Locate the cell with the specified text and output its (X, Y) center coordinate. 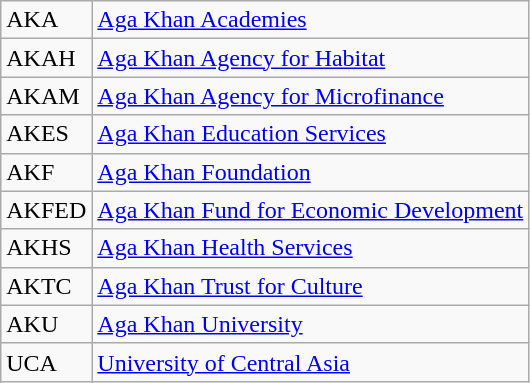
Aga Khan Trust for Culture (310, 286)
Aga Khan Foundation (310, 172)
AKU (46, 324)
Aga Khan Agency for Microfinance (310, 96)
Aga Khan Fund for Economic Development (310, 210)
AKAM (46, 96)
AKHS (46, 248)
Aga Khan University (310, 324)
UCA (46, 362)
Aga Khan Education Services (310, 134)
AKTC (46, 286)
AKF (46, 172)
AKAH (46, 58)
Aga Khan Health Services (310, 248)
AKFED (46, 210)
Aga Khan Academies (310, 20)
Aga Khan Agency for Habitat (310, 58)
AKA (46, 20)
AKES (46, 134)
University of Central Asia (310, 362)
